Extract the [X, Y] coordinate from the center of the cell holding the provided text.  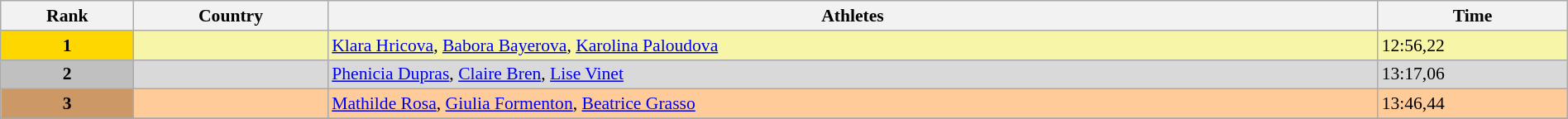
13:17,06 [1473, 74]
12:56,22 [1473, 45]
Time [1473, 16]
Rank [68, 16]
1 [68, 45]
2 [68, 74]
13:46,44 [1473, 104]
Athletes [852, 16]
Mathilde Rosa, Giulia Formenton, Beatrice Grasso [852, 104]
3 [68, 104]
Phenicia Dupras, Claire Bren, Lise Vinet [852, 74]
Country [231, 16]
Klara Hricova, Babora Bayerova, Karolina Paloudova [852, 45]
